Scan for the cell matching the given text and deliver its (x, y) coordinate at center. 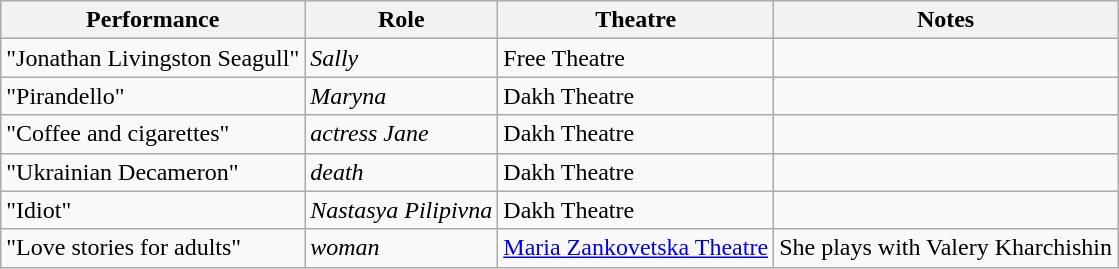
death (402, 172)
"Idiot" (153, 210)
Theatre (636, 20)
She plays with Valery Kharchishin (946, 248)
"Jonathan Livingston Seagull" (153, 58)
Sally (402, 58)
Performance (153, 20)
woman (402, 248)
actress Jane (402, 134)
Maryna (402, 96)
Free Theatre (636, 58)
"Ukrainian Decameron" (153, 172)
Maria Zankovetska Theatre (636, 248)
"Pirandello" (153, 96)
Role (402, 20)
"Love stories for adults" (153, 248)
"Coffee and cigarettes" (153, 134)
Nastasya Pilipivna (402, 210)
Notes (946, 20)
